Return the (X, Y) coordinate for the center point of the cell that contains the specified text.  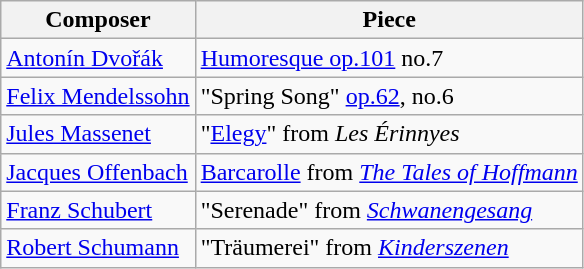
Franz Schubert (98, 210)
"Serenade" from Schwanengesang (389, 210)
Robert Schumann (98, 248)
Felix Mendelssohn (98, 96)
Barcarolle from The Tales of Hoffmann (389, 172)
Humoresque op.101 no.7 (389, 58)
Jules Massenet (98, 134)
"Träumerei" from Kinderszenen (389, 248)
Antonín Dvořák (98, 58)
"Spring Song" op.62, no.6 (389, 96)
Jacques Offenbach (98, 172)
Piece (389, 20)
"Elegy" from Les Érinnyes (389, 134)
Composer (98, 20)
